Determine the (X, Y) coordinate at the center of the cell enclosing the given text.  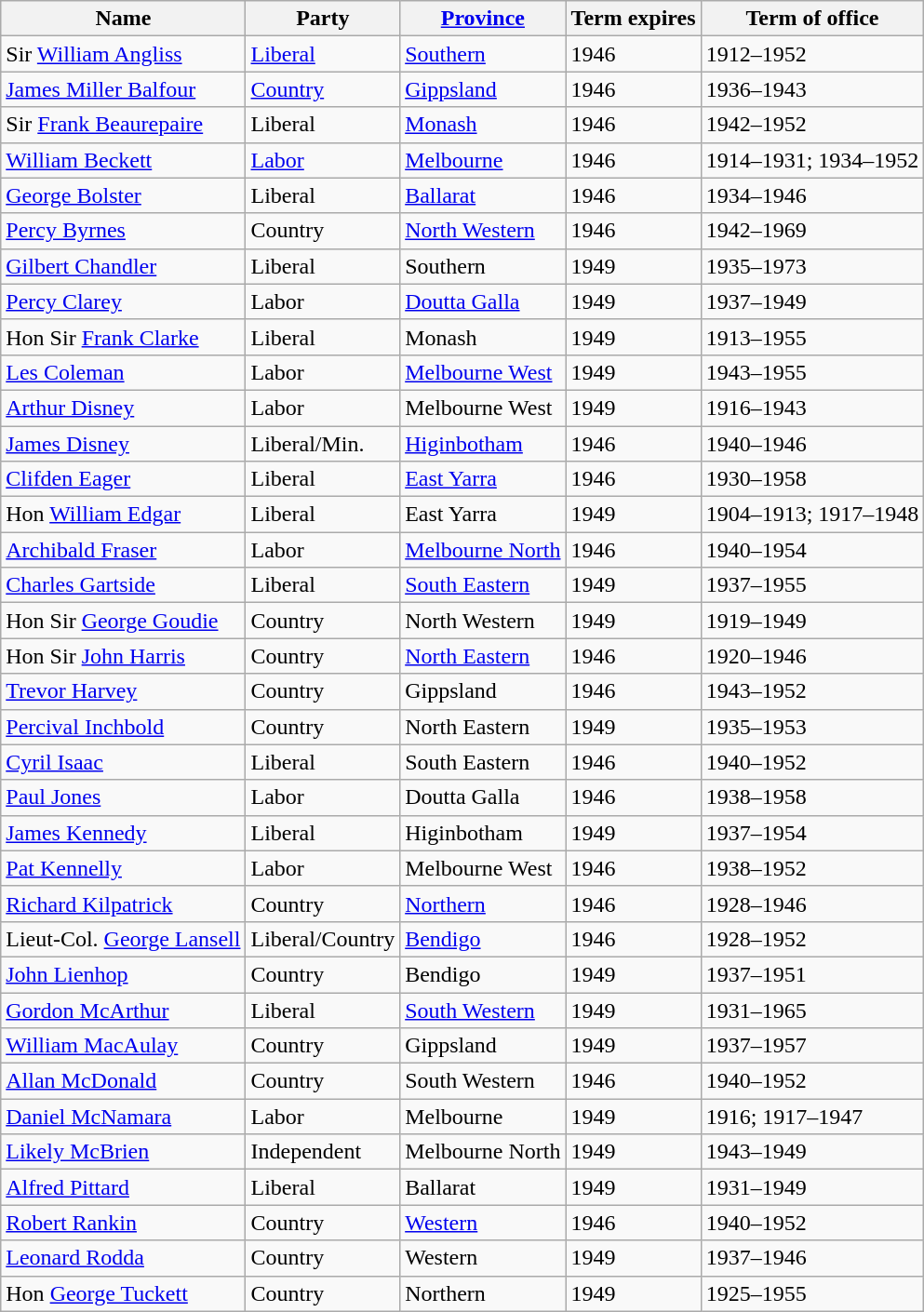
1943–1949 (812, 1152)
Party (323, 19)
James Disney (123, 444)
Term of office (812, 19)
1935–1953 (812, 727)
Sir William Angliss (123, 54)
1919–1949 (812, 621)
Hon Sir Frank Clarke (123, 337)
Allan McDonald (123, 1081)
Arthur Disney (123, 408)
1940–1946 (812, 444)
1920–1946 (812, 656)
1928–1952 (812, 939)
1937–1957 (812, 1046)
1937–1949 (812, 301)
William Beckett (123, 160)
Hon William Edgar (123, 515)
1931–1965 (812, 1010)
Pat Kennelly (123, 868)
Sir Frank Beaurepaire (123, 125)
Hon Sir George Goudie (123, 621)
James Kennedy (123, 833)
Les Coleman (123, 372)
1928–1946 (812, 904)
1938–1958 (812, 797)
Alfred Pittard (123, 1187)
Charles Gartside (123, 585)
Liberal/Min. (323, 444)
Cyril Isaac (123, 762)
William MacAulay (123, 1046)
1912–1952 (812, 54)
1938–1952 (812, 868)
James Miller Balfour (123, 89)
Trevor Harvey (123, 691)
Gilbert Chandler (123, 266)
1904–1913; 1917–1948 (812, 515)
1937–1951 (812, 974)
Independent (323, 1152)
Leonard Rodda (123, 1258)
1916–1943 (812, 408)
Paul Jones (123, 797)
Likely McBrien (123, 1152)
Hon George Tuckett (123, 1293)
1943–1955 (812, 372)
Robert Rankin (123, 1223)
Clifden Eager (123, 479)
1943–1952 (812, 691)
Percy Clarey (123, 301)
Term expires (633, 19)
1937–1955 (812, 585)
1930–1958 (812, 479)
Gordon McArthur (123, 1010)
1936–1943 (812, 89)
1914–1931; 1934–1952 (812, 160)
1913–1955 (812, 337)
Province (483, 19)
Richard Kilpatrick (123, 904)
1931–1949 (812, 1187)
Archibald Fraser (123, 550)
Liberal/Country (323, 939)
Percy Byrnes (123, 231)
Daniel McNamara (123, 1117)
John Lienhop (123, 974)
1925–1955 (812, 1293)
1942–1952 (812, 125)
Lieut-Col. George Lansell (123, 939)
1935–1973 (812, 266)
1934–1946 (812, 195)
1940–1954 (812, 550)
1916; 1917–1947 (812, 1117)
1942–1969 (812, 231)
George Bolster (123, 195)
1937–1946 (812, 1258)
Percival Inchbold (123, 727)
Hon Sir John Harris (123, 656)
Name (123, 19)
1937–1954 (812, 833)
